Extract the (x, y) coordinate from the center of the cell holding the provided text.  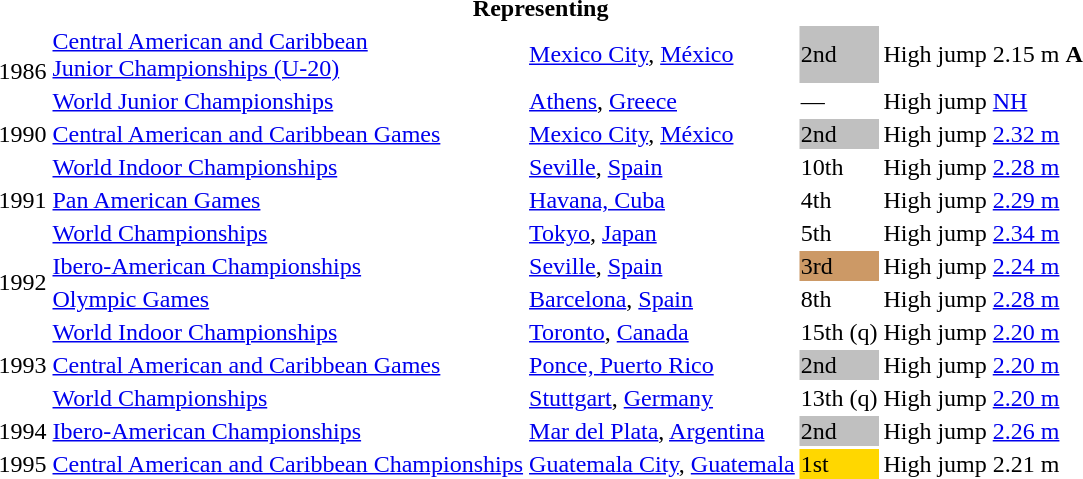
Barcelona, Spain (662, 299)
5th (839, 233)
Central American and Caribbean Championships (288, 464)
Athens, Greece (662, 101)
Mar del Plata, Argentina (662, 431)
Pan American Games (288, 200)
4th (839, 200)
Tokyo, Japan (662, 233)
Olympic Games (288, 299)
15th (q) (839, 332)
Central American and CaribbeanJunior Championships (U-20) (288, 54)
— (839, 101)
Ponce, Puerto Rico (662, 365)
8th (839, 299)
World Junior Championships (288, 101)
13th (q) (839, 398)
10th (839, 167)
Guatemala City, Guatemala (662, 464)
3rd (839, 266)
Stuttgart, Germany (662, 398)
Toronto, Canada (662, 332)
1st (839, 464)
Havana, Cuba (662, 200)
